Capture the cell that displays the provided text and extract its (X, Y) central coordinate. 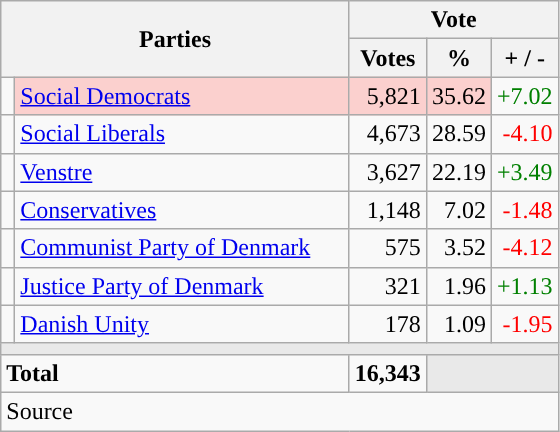
+ / - (524, 58)
321 (388, 286)
28.59 (458, 134)
Total (176, 373)
Justice Party of Denmark (182, 286)
7.02 (458, 210)
-4.12 (524, 248)
575 (388, 248)
+3.49 (524, 172)
% (458, 58)
5,821 (388, 96)
Venstre (182, 172)
Parties (176, 39)
+1.13 (524, 286)
1.09 (458, 324)
178 (388, 324)
Vote (454, 20)
35.62 (458, 96)
Social Democrats (182, 96)
4,673 (388, 134)
-1.95 (524, 324)
1.96 (458, 286)
3,627 (388, 172)
16,343 (388, 373)
Danish Unity (182, 324)
Social Liberals (182, 134)
Votes (388, 58)
-1.48 (524, 210)
22.19 (458, 172)
Communist Party of Denmark (182, 248)
+7.02 (524, 96)
Conservatives (182, 210)
1,148 (388, 210)
3.52 (458, 248)
-4.10 (524, 134)
Source (280, 411)
